From the cell containing the given text, extract its center point as [X, Y] coordinate. 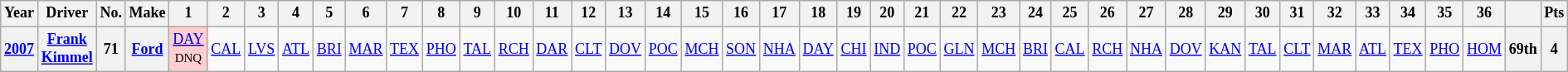
Driver [66, 13]
25 [1070, 13]
Make [148, 13]
5 [329, 13]
HOM [1485, 49]
19 [854, 13]
KAN [1225, 49]
IND [888, 49]
2 [226, 13]
24 [1035, 13]
1 [188, 13]
6 [366, 13]
10 [514, 13]
30 [1263, 13]
22 [959, 13]
8 [441, 13]
11 [553, 13]
27 [1147, 13]
9 [477, 13]
20 [888, 13]
Ford [148, 49]
28 [1186, 13]
23 [999, 13]
16 [742, 13]
CHI [854, 49]
No. [111, 13]
7 [405, 13]
Frank Kimmel [66, 49]
SON [742, 49]
LVS [262, 49]
14 [663, 13]
35 [1445, 13]
13 [626, 13]
34 [1408, 13]
Pts [1555, 13]
26 [1108, 13]
GLN [959, 49]
Year [20, 13]
33 [1373, 13]
3 [262, 13]
36 [1485, 13]
18 [818, 13]
29 [1225, 13]
21 [923, 13]
DAYDNQ [188, 49]
32 [1335, 13]
DAY [818, 49]
17 [779, 13]
71 [111, 49]
31 [1298, 13]
69th [1523, 49]
15 [702, 13]
2007 [20, 49]
DAR [553, 49]
12 [589, 13]
